Locate the cell with the specified text and output its (x, y) center coordinate. 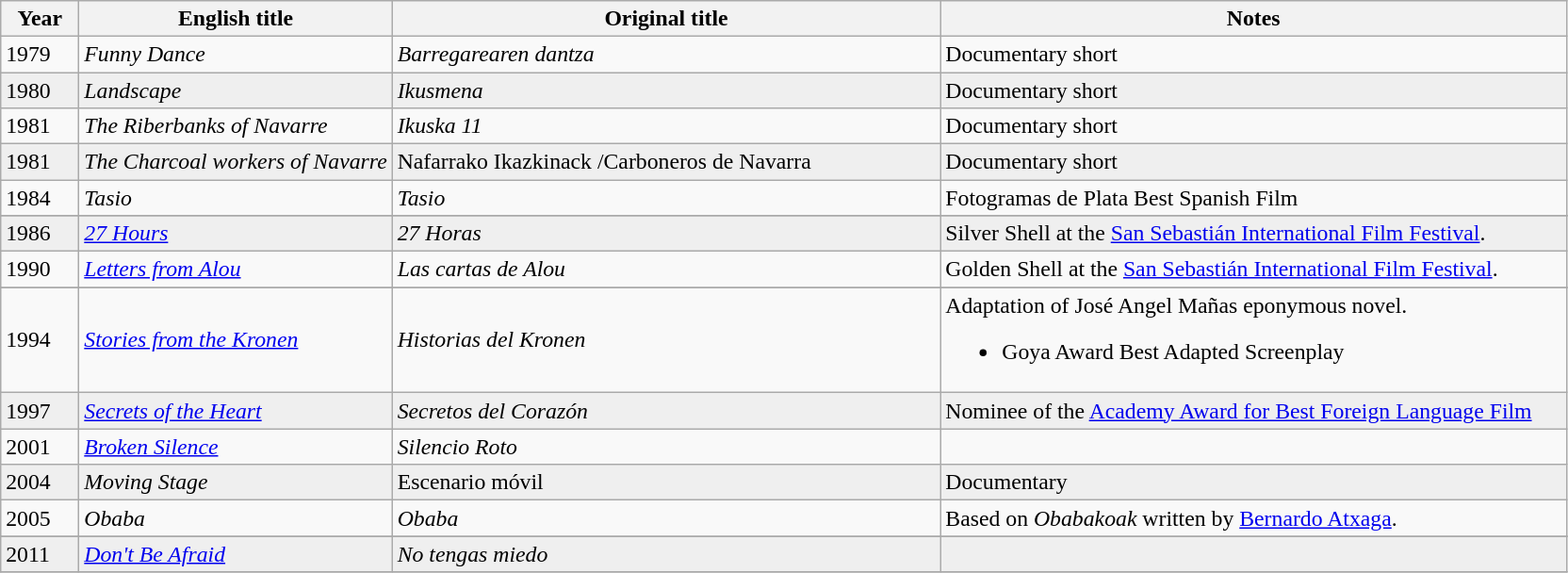
Secrets of the Heart (236, 411)
No tengas miedo (666, 554)
Golden Shell at the San Sebastián International Film Festival. (1253, 269)
Historias del Kronen (666, 339)
27 Hours (236, 233)
Las cartas de Alou (666, 269)
Silencio Roto (666, 447)
Documentary (1253, 483)
The Riberbanks of Navarre (236, 125)
Stories from the Kronen (236, 339)
Silver Shell at the San Sebastián International Film Festival. (1253, 233)
2004 (40, 483)
Barregarearen dantza (666, 55)
Adaptation of José Angel Mañas eponymous novel.Goya Award Best Adapted Screenplay (1253, 339)
Original title (666, 19)
Nominee of the Academy Award for Best Foreign Language Film (1253, 411)
Based on Obabakoak written by Bernardo Atxaga. (1253, 518)
1994 (40, 339)
Fotogramas de Plata Best Spanish Film (1253, 197)
Don't Be Afraid (236, 554)
1984 (40, 197)
1990 (40, 269)
27 Horas (666, 233)
Letters from Alou (236, 269)
Landscape (236, 90)
English title (236, 19)
2011 (40, 554)
2005 (40, 518)
Year (40, 19)
Ikusmena (666, 90)
Funny Dance (236, 55)
Moving Stage (236, 483)
1979 (40, 55)
Notes (1253, 19)
The Charcoal workers of Navarre (236, 161)
Nafarrako Ikazkinack /Carboneros de Navarra (666, 161)
2001 (40, 447)
1980 (40, 90)
Ikuska 11 (666, 125)
1997 (40, 411)
1986 (40, 233)
Escenario móvil (666, 483)
Broken Silence (236, 447)
Secretos del Corazón (666, 411)
